Detect which cell encompasses the target text, then output its (x, y) center coordinate. 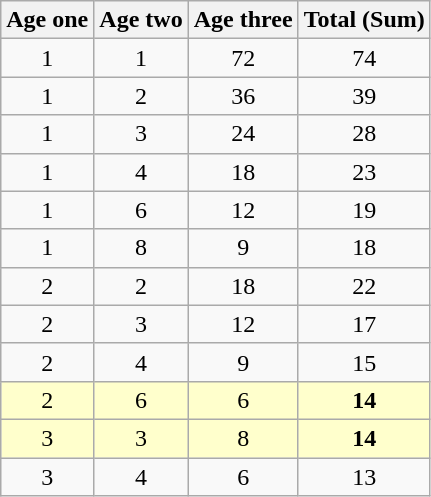
15 (364, 362)
Age three (243, 20)
Age two (141, 20)
24 (243, 134)
13 (364, 477)
Age one (48, 20)
23 (364, 172)
74 (364, 58)
17 (364, 324)
28 (364, 134)
Total (Sum) (364, 20)
36 (243, 96)
19 (364, 210)
39 (364, 96)
72 (243, 58)
22 (364, 286)
